Extract the (x, y) coordinate from the center of the cell holding the provided text.  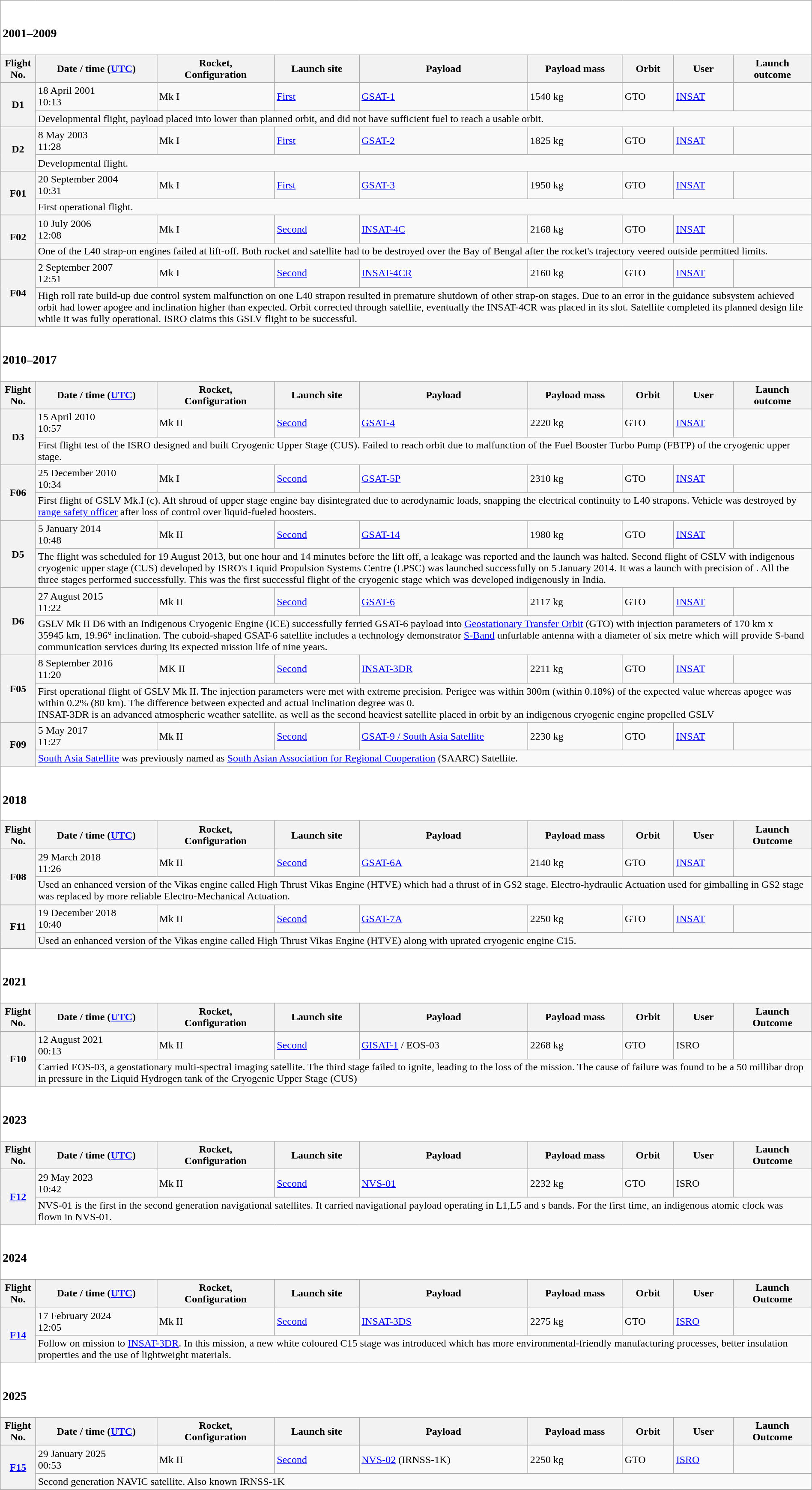
F01 (18, 193)
GSAT-1 (444, 97)
1825 kg (575, 140)
29 January 2025 00:53 (96, 1460)
INSAT-4C (444, 229)
5 May 201711:27 (96, 737)
5 January 201410:48 (96, 534)
GISAT-1 / EOS-03 (444, 1045)
20 September 200410:31 (96, 185)
F09 (18, 744)
F14 (18, 1335)
29 May 202310:42 (96, 1183)
GSAT-6A (444, 863)
2232 kg (575, 1183)
D2 (18, 149)
2024 (406, 1252)
1540 kg (575, 97)
F05 (18, 689)
NVS-01 (444, 1183)
MK II (215, 669)
10 July 200612:08 (96, 229)
GSAT-14 (444, 534)
South Asia Satellite was previously named as South Asian Association for Regional Cooperation (SAARC) Satellite. (424, 758)
Used an enhanced version of the Vikas engine called High Thrust Vikas Engine (HTVE) along with uprated cryogenic engine C15. (424, 941)
GSAT-4 (444, 423)
2211 kg (575, 669)
2168 kg (575, 229)
2010–2017 (406, 354)
INSAT-4CR (444, 273)
D5 (18, 554)
F10 (18, 1059)
F11 (18, 927)
2021 (406, 976)
F15 (18, 1467)
F12 (18, 1197)
F08 (18, 877)
Developmental flight. (424, 163)
INSAT-3DS (444, 1321)
D1 (18, 105)
2140 kg (575, 863)
GSAT-2 (444, 140)
D6 (18, 621)
27 August 201511:22 (96, 601)
1980 kg (575, 534)
2230 kg (575, 737)
2023 (406, 1114)
2117 kg (575, 601)
Second generation NAVIC satellite. Also known IRNSS-1K (424, 1481)
2160 kg (575, 273)
18 April 200110:13 (96, 97)
GSAT-5P (444, 479)
Developmental flight, payload placed into lower than planned orbit, and did not have sufficient fuel to reach a usable orbit. (424, 119)
8 May 200311:28 (96, 140)
NVS-02 (IRNSS-1K) (444, 1460)
25 December 201010:34 (96, 479)
GSAT-3 (444, 185)
F06 (18, 493)
17 February 2024 12:05 (96, 1321)
15 April 201010:57 (96, 423)
GSAT-9 / South Asia Satellite (444, 737)
First operational flight. (424, 207)
12 August 202100:13 (96, 1045)
2268 kg (575, 1045)
8 September 201611:20 (96, 669)
19 December 201810:40 (96, 918)
1950 kg (575, 185)
GSAT-6 (444, 601)
F04 (18, 293)
2275 kg (575, 1321)
INSAT-3DR (444, 669)
F02 (18, 237)
2220 kg (575, 423)
29 March 201811:26 (96, 863)
2018 (406, 794)
2310 kg (575, 479)
2 September 200712:51 (96, 273)
2025 (406, 1390)
2001–2009 (406, 27)
GSAT-7A (444, 918)
D3 (18, 437)
